Scan for the cell matching the given text and deliver its [X, Y] coordinate at center. 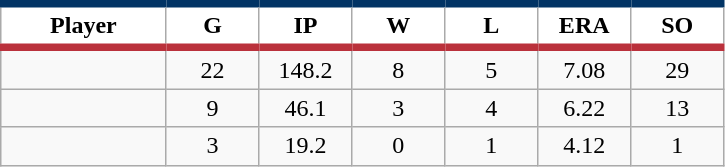
5 [492, 68]
G [212, 26]
L [492, 26]
SO [678, 26]
6.22 [584, 108]
46.1 [306, 108]
W [398, 26]
19.2 [306, 146]
4 [492, 108]
ERA [584, 26]
Player [84, 26]
IP [306, 26]
148.2 [306, 68]
4.12 [584, 146]
7.08 [584, 68]
13 [678, 108]
22 [212, 68]
9 [212, 108]
29 [678, 68]
8 [398, 68]
0 [398, 146]
